Return (X, Y) of the center of cell containing provided text 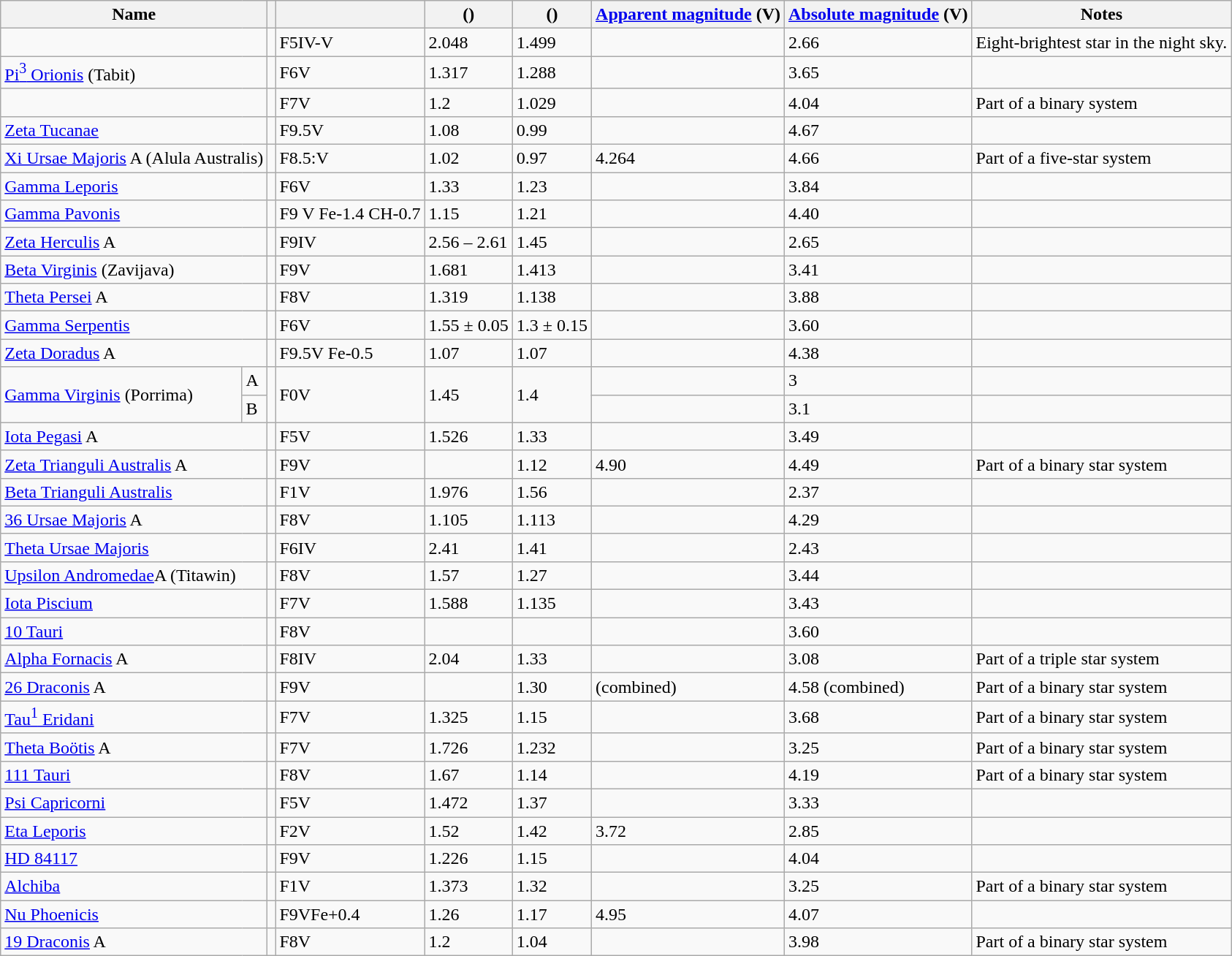
1.26 (468, 914)
1.41 (552, 547)
2.37 (878, 492)
F5IV-V (350, 42)
Eta Leporis (134, 831)
HD 84117 (134, 859)
Beta Trianguli Australis (134, 492)
36 Ursae Majoris A (134, 520)
Psi Capricorni (134, 803)
1.14 (552, 775)
2.66 (878, 42)
1.105 (468, 520)
Part of a five-star system (1102, 159)
F0V (350, 395)
1.413 (552, 270)
F6IV (350, 547)
1.56 (552, 492)
1.138 (552, 297)
3.1 (878, 409)
1.681 (468, 270)
1.226 (468, 859)
4.49 (878, 464)
Absolute magnitude (V) (878, 15)
1.526 (468, 436)
F8IV (350, 659)
Beta Virginis (Zavijava) (134, 270)
F9VFe+0.4 (350, 914)
4.29 (878, 520)
Name (134, 15)
1.319 (468, 297)
Gamma Virginis (Porrima) (121, 395)
Upsilon AndromedaeA (Titawin) (134, 575)
3.84 (878, 186)
(combined) (688, 687)
4.40 (878, 214)
1.23 (552, 186)
Iota Pegasi A (134, 436)
1.317 (468, 73)
1.726 (468, 747)
Zeta Herculis A (134, 242)
3.33 (878, 803)
Pi3 Orionis (Tabit) (134, 73)
4.90 (688, 464)
F9.5V Fe-0.5 (350, 353)
1.04 (552, 942)
4.67 (878, 130)
1.135 (552, 604)
4.264 (688, 159)
1.288 (552, 73)
1.42 (552, 831)
Alpha Fornacis A (134, 659)
Eight-brightest star in the night sky. (1102, 42)
1.373 (468, 887)
1.30 (552, 687)
4.66 (878, 159)
2.85 (878, 831)
1.499 (552, 42)
1.52 (468, 831)
Part of a triple star system (1102, 659)
3.72 (688, 831)
4.38 (878, 353)
Nu Phoenicis (134, 914)
1.113 (552, 520)
3.08 (878, 659)
Zeta Tucanae (134, 130)
2.048 (468, 42)
Gamma Pavonis (134, 214)
1.17 (552, 914)
F9 V Fe-1.4 CH-0.7 (350, 214)
1.472 (468, 803)
Theta Persei A (134, 297)
3 (878, 381)
Zeta Trianguli Australis A (134, 464)
Apparent magnitude (V) (688, 15)
1.4 (552, 395)
1.57 (468, 575)
3.65 (878, 73)
B (254, 409)
1.37 (552, 803)
F2V (350, 831)
Part of a binary system (1102, 102)
0.99 (552, 130)
Iota Piscium (134, 604)
F8.5:V (350, 159)
1.232 (552, 747)
3.49 (878, 436)
Gamma Serpentis (134, 325)
3.41 (878, 270)
Xi Ursae Majoris A (Alula Australis) (134, 159)
4.95 (688, 914)
2.65 (878, 242)
4.19 (878, 775)
111 Tauri (134, 775)
4.07 (878, 914)
3.44 (878, 575)
1.12 (552, 464)
3.68 (878, 718)
2.56 – 2.61 (468, 242)
1.32 (552, 887)
10 Tauri (134, 631)
A (254, 381)
1.325 (468, 718)
Zeta Doradus A (134, 353)
3.98 (878, 942)
1.588 (468, 604)
1.08 (468, 130)
26 Draconis A (134, 687)
F9IV (350, 242)
Gamma Leporis (134, 186)
1.02 (468, 159)
2.04 (468, 659)
1.21 (552, 214)
Notes (1102, 15)
1.55 ± 0.05 (468, 325)
1.27 (552, 575)
1.029 (552, 102)
0.97 (552, 159)
1.3 ± 0.15 (552, 325)
3.43 (878, 604)
2.41 (468, 547)
2.43 (878, 547)
1.976 (468, 492)
Alchiba (134, 887)
Tau1 Eridani (134, 718)
1.67 (468, 775)
4.58 (combined) (878, 687)
3.88 (878, 297)
F9.5V (350, 130)
Theta Ursae Majoris (134, 547)
Theta Boötis A (134, 747)
19 Draconis A (134, 942)
